Search for the cell housing the specified text and yield its (X, Y) center coordinate. 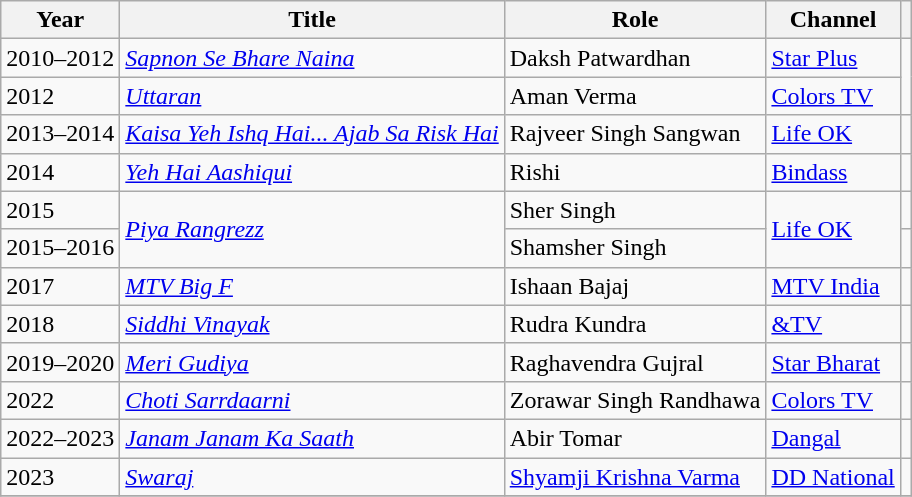
Sapnon Se Bhare Naina (312, 58)
&TV (833, 324)
Aman Verma (635, 96)
Dangal (833, 438)
Piya Rangrezz (312, 229)
Bindass (833, 172)
Kaisa Yeh Ishq Hai... Ajab Sa Risk Hai (312, 134)
Channel (833, 20)
Rudra Kundra (635, 324)
Janam Janam Ka Saath (312, 438)
MTV Big F (312, 286)
2022 (60, 400)
2012 (60, 96)
Daksh Patwardhan (635, 58)
Rajveer Singh Sangwan (635, 134)
MTV India (833, 286)
2023 (60, 477)
DD National (833, 477)
Shyamji Krishna Varma (635, 477)
2019–2020 (60, 362)
Uttaran (312, 96)
2013–2014 (60, 134)
Siddhi Vinayak (312, 324)
2018 (60, 324)
Title (312, 20)
2015 (60, 210)
Yeh Hai Aashiqui (312, 172)
Sher Singh (635, 210)
Meri Gudiya (312, 362)
Year (60, 20)
Raghavendra Gujral (635, 362)
2022–2023 (60, 438)
2010–2012 (60, 58)
2015–2016 (60, 248)
Shamsher Singh (635, 248)
Role (635, 20)
Star Plus (833, 58)
Rishi (635, 172)
Choti Sarrdaarni (312, 400)
Ishaan Bajaj (635, 286)
Swaraj (312, 477)
2014 (60, 172)
Zorawar Singh Randhawa (635, 400)
Abir Tomar (635, 438)
2017 (60, 286)
Star Bharat (833, 362)
